Search for the cell housing the specified text and yield its [X, Y] center coordinate. 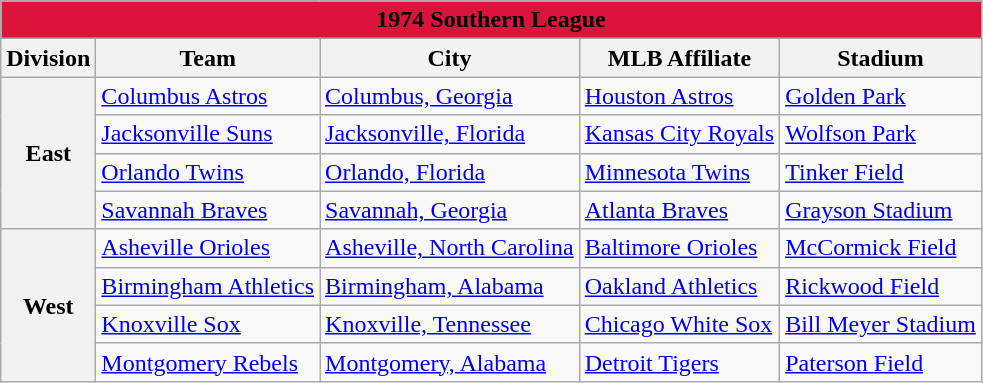
Minnesota Twins [679, 172]
Orlando Twins [208, 172]
Detroit Tigers [679, 362]
Columbus, Georgia [450, 96]
1974 Southern League [492, 20]
Houston Astros [679, 96]
Orlando, Florida [450, 172]
Savannah Braves [208, 210]
Savannah, Georgia [450, 210]
Wolfson Park [881, 134]
Knoxville Sox [208, 324]
Montgomery, Alabama [450, 362]
Birmingham, Alabama [450, 286]
Tinker Field [881, 172]
Stadium [881, 58]
City [450, 58]
Chicago White Sox [679, 324]
Atlanta Braves [679, 210]
Golden Park [881, 96]
Baltimore Orioles [679, 248]
Jacksonville Suns [208, 134]
Team [208, 58]
Jacksonville, Florida [450, 134]
Division [48, 58]
Columbus Astros [208, 96]
Birmingham Athletics [208, 286]
Bill Meyer Stadium [881, 324]
Montgomery Rebels [208, 362]
West [48, 305]
Paterson Field [881, 362]
Knoxville, Tennessee [450, 324]
Rickwood Field [881, 286]
McCormick Field [881, 248]
Oakland Athletics [679, 286]
MLB Affiliate [679, 58]
East [48, 153]
Grayson Stadium [881, 210]
Asheville Orioles [208, 248]
Asheville, North Carolina [450, 248]
Kansas City Royals [679, 134]
